From the cell containing the given text, extract its center point as (X, Y) coordinate. 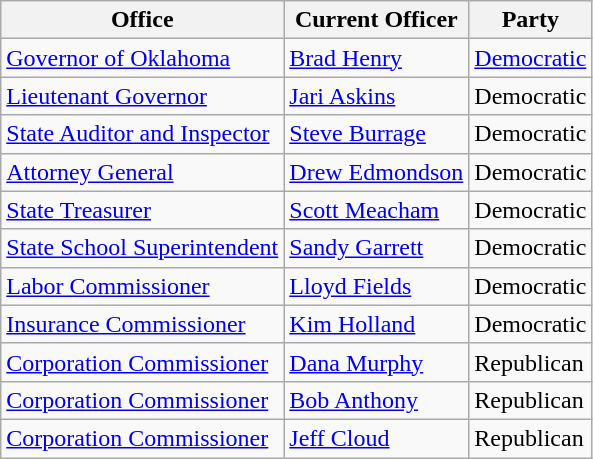
State School Superintendent (142, 248)
Brad Henry (376, 58)
Dana Murphy (376, 362)
Drew Edmondson (376, 172)
Insurance Commissioner (142, 324)
Kim Holland (376, 324)
Labor Commissioner (142, 286)
Governor of Oklahoma (142, 58)
Sandy Garrett (376, 248)
Jeff Cloud (376, 438)
Jari Askins (376, 96)
Current Officer (376, 20)
Lieutenant Governor (142, 96)
State Treasurer (142, 210)
Party (530, 20)
Steve Burrage (376, 134)
Office (142, 20)
Bob Anthony (376, 400)
Lloyd Fields (376, 286)
Scott Meacham (376, 210)
Attorney General (142, 172)
State Auditor and Inspector (142, 134)
